Provide the (X, Y) coordinate of the cell's center where the given text is located.  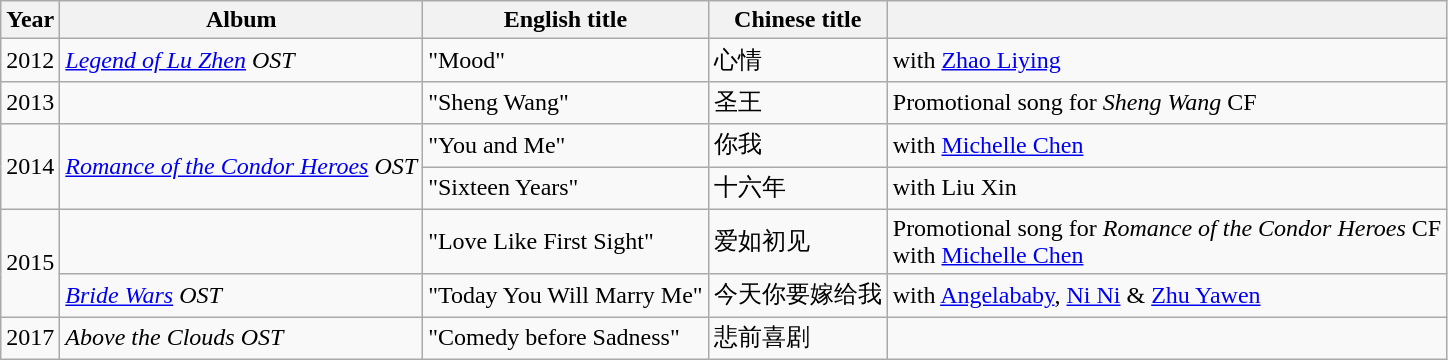
2014 (30, 166)
心情 (798, 60)
with Angelababy, Ni Ni & Zhu Yawen (1167, 296)
Promotional song for Sheng Wang CF (1167, 102)
Romance of the Condor Heroes OST (242, 166)
Chinese title (798, 20)
with Zhao Liying (1167, 60)
Above the Clouds OST (242, 338)
2015 (30, 263)
Promotional song for Romance of the Condor Heroes CFwith Michelle Chen (1167, 242)
"Today You Will Marry Me" (566, 296)
2013 (30, 102)
2017 (30, 338)
圣王 (798, 102)
Year (30, 20)
with Michelle Chen (1167, 146)
爱如初见 (798, 242)
English title (566, 20)
今天你要嫁给我 (798, 296)
十六年 (798, 188)
2012 (30, 60)
Legend of Lu Zhen OST (242, 60)
with Liu Xin (1167, 188)
悲前喜剧 (798, 338)
Album (242, 20)
"You and Me" (566, 146)
"Comedy before Sadness" (566, 338)
"Sheng Wang" (566, 102)
"Sixteen Years" (566, 188)
"Love Like First Sight" (566, 242)
你我 (798, 146)
"Mood" (566, 60)
Bride Wars OST (242, 296)
